Extract the [X, Y] coordinate from the center of the cell holding the provided text.  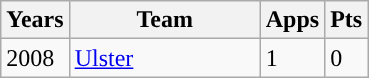
Pts [346, 20]
Team [164, 20]
0 [346, 58]
Apps [292, 20]
1 [292, 58]
2008 [35, 58]
Years [35, 20]
Ulster [164, 58]
